Provide the (x, y) coordinate of the cell's center where the given text is located.  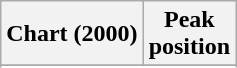
Chart (2000) (72, 34)
Peakposition (189, 34)
